Search for the cell housing the specified text and yield its [x, y] center coordinate. 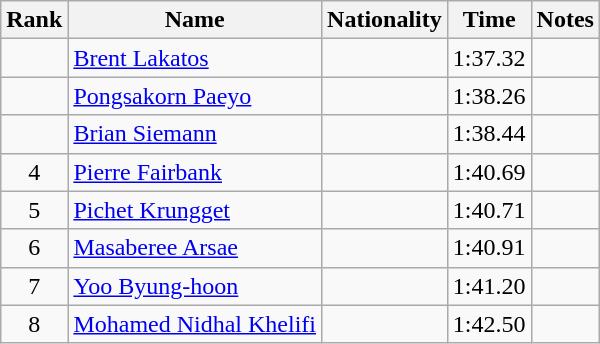
Name [195, 20]
5 [34, 210]
1:37.32 [489, 58]
Masaberee Arsae [195, 248]
Yoo Byung-hoon [195, 286]
Mohamed Nidhal Khelifi [195, 324]
Rank [34, 20]
Pichet Krungget [195, 210]
Notes [565, 20]
6 [34, 248]
1:41.20 [489, 286]
Brent Lakatos [195, 58]
Nationality [385, 20]
1:42.50 [489, 324]
1:40.69 [489, 172]
Time [489, 20]
1:38.44 [489, 134]
8 [34, 324]
4 [34, 172]
Brian Siemann [195, 134]
7 [34, 286]
1:38.26 [489, 96]
1:40.91 [489, 248]
Pongsakorn Paeyo [195, 96]
1:40.71 [489, 210]
Pierre Fairbank [195, 172]
